Extract the [X, Y] coordinate from the center of the cell holding the provided text.  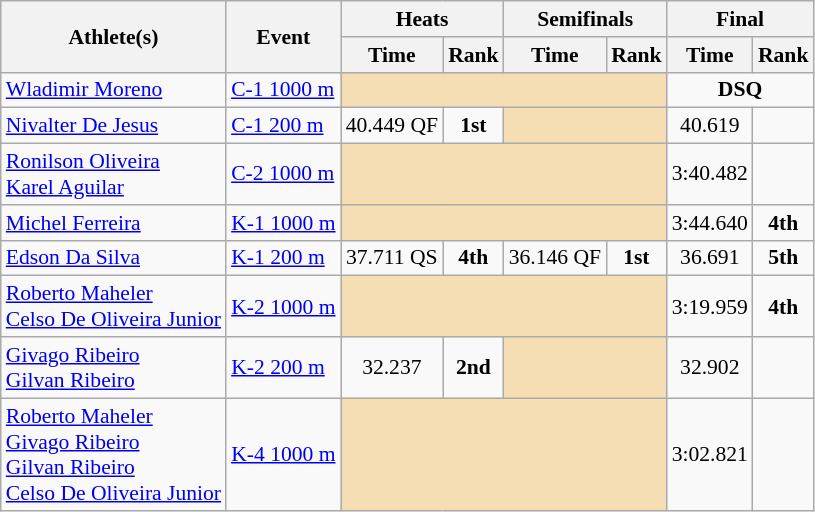
32.237 [392, 368]
Roberto MahelerGivago RibeiroGilvan RibeiroCelso De Oliveira Junior [114, 454]
K-1 1000 m [283, 223]
36.691 [710, 258]
Final [740, 19]
40.449 QF [392, 126]
Event [283, 36]
3:19.959 [710, 306]
C-2 1000 m [283, 174]
37.711 QS [392, 258]
Semifinals [586, 19]
2nd [474, 368]
Heats [422, 19]
Michel Ferreira [114, 223]
36.146 QF [555, 258]
3:40.482 [710, 174]
C-1 1000 m [283, 90]
Givago RibeiroGilvan Ribeiro [114, 368]
K-1 200 m [283, 258]
K-2 200 m [283, 368]
Roberto MahelerCelso De Oliveira Junior [114, 306]
Wladimir Moreno [114, 90]
K-2 1000 m [283, 306]
3:02.821 [710, 454]
DSQ [740, 90]
40.619 [710, 126]
C-1 200 m [283, 126]
32.902 [710, 368]
5th [784, 258]
Ronilson OliveiraKarel Aguilar [114, 174]
Edson Da Silva [114, 258]
Athlete(s) [114, 36]
K-4 1000 m [283, 454]
3:44.640 [710, 223]
Nivalter De Jesus [114, 126]
